Determine the (X, Y) coordinate at the center of the cell enclosing the given text.  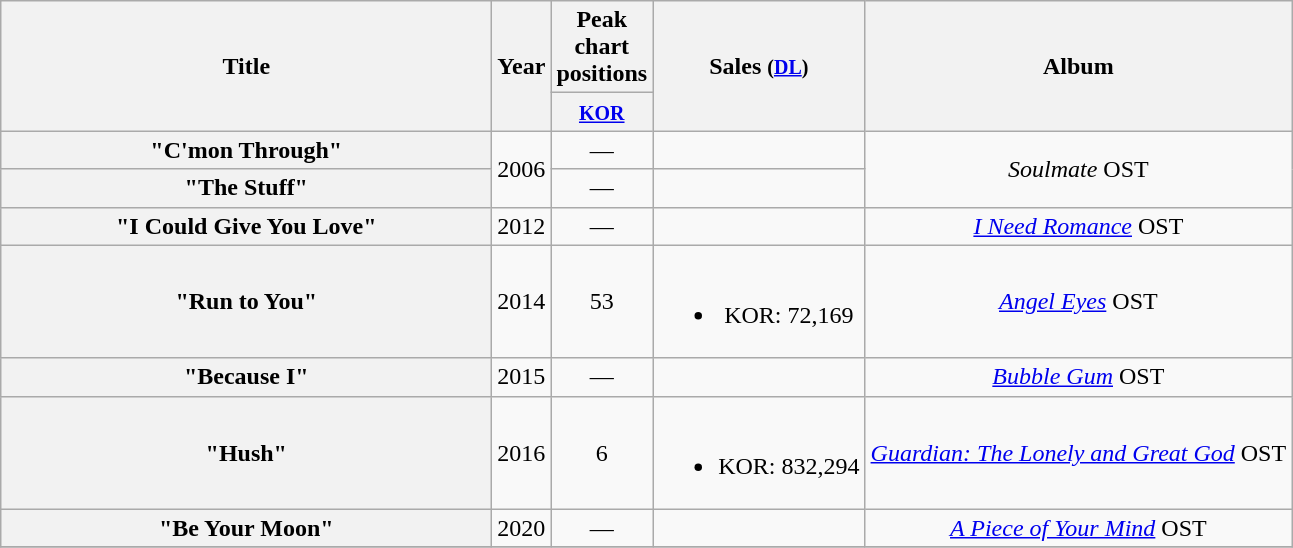
2012 (522, 226)
I Need Romance OST (1078, 226)
Album (1078, 66)
2006 (522, 169)
Angel Eyes OST (1078, 302)
"I Could Give You Love" (246, 226)
Soulmate OST (1078, 169)
2016 (522, 452)
2014 (522, 302)
"Run to You" (246, 302)
KOR: 832,294 (759, 452)
KOR (602, 112)
"The Stuff" (246, 188)
Bubble Gum OST (1078, 377)
2015 (522, 377)
2020 (522, 528)
53 (602, 302)
KOR: 72,169 (759, 302)
"Hush" (246, 452)
Sales (DL) (759, 66)
A Piece of Your Mind OST (1078, 528)
Year (522, 66)
6 (602, 452)
"Because I" (246, 377)
"Be Your Moon" (246, 528)
"C'mon Through" (246, 150)
Guardian: The Lonely and Great God OST (1078, 452)
Peak chart positions (602, 47)
Title (246, 66)
